From the cell containing the given text, extract its center point as [x, y] coordinate. 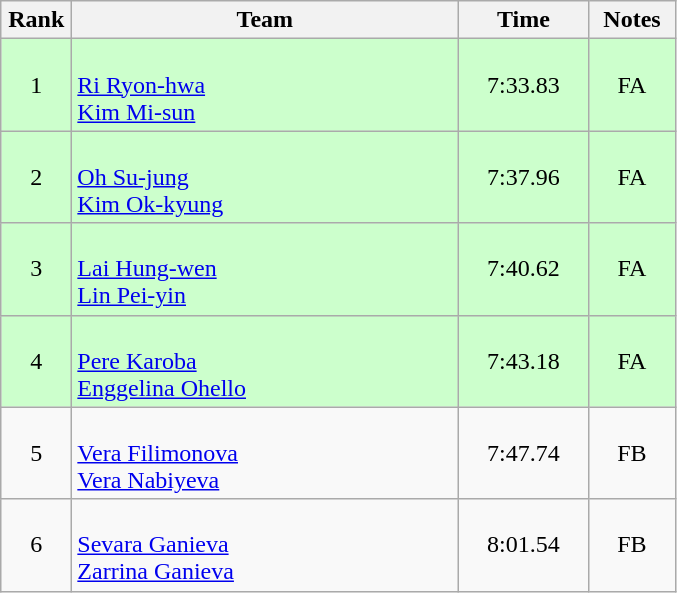
7:43.18 [524, 361]
7:47.74 [524, 453]
6 [36, 545]
7:37.96 [524, 177]
7:40.62 [524, 269]
Oh Su-jungKim Ok-kyung [265, 177]
8:01.54 [524, 545]
2 [36, 177]
1 [36, 85]
Ri Ryon-hwaKim Mi-sun [265, 85]
7:33.83 [524, 85]
Notes [632, 20]
Rank [36, 20]
Team [265, 20]
5 [36, 453]
Vera FilimonovaVera Nabiyeva [265, 453]
Time [524, 20]
Sevara GanievaZarrina Ganieva [265, 545]
4 [36, 361]
Pere KarobaEnggelina Ohello [265, 361]
Lai Hung-wenLin Pei-yin [265, 269]
3 [36, 269]
